Find where the given text appears and provide that cell's center as (x, y) coordinate. 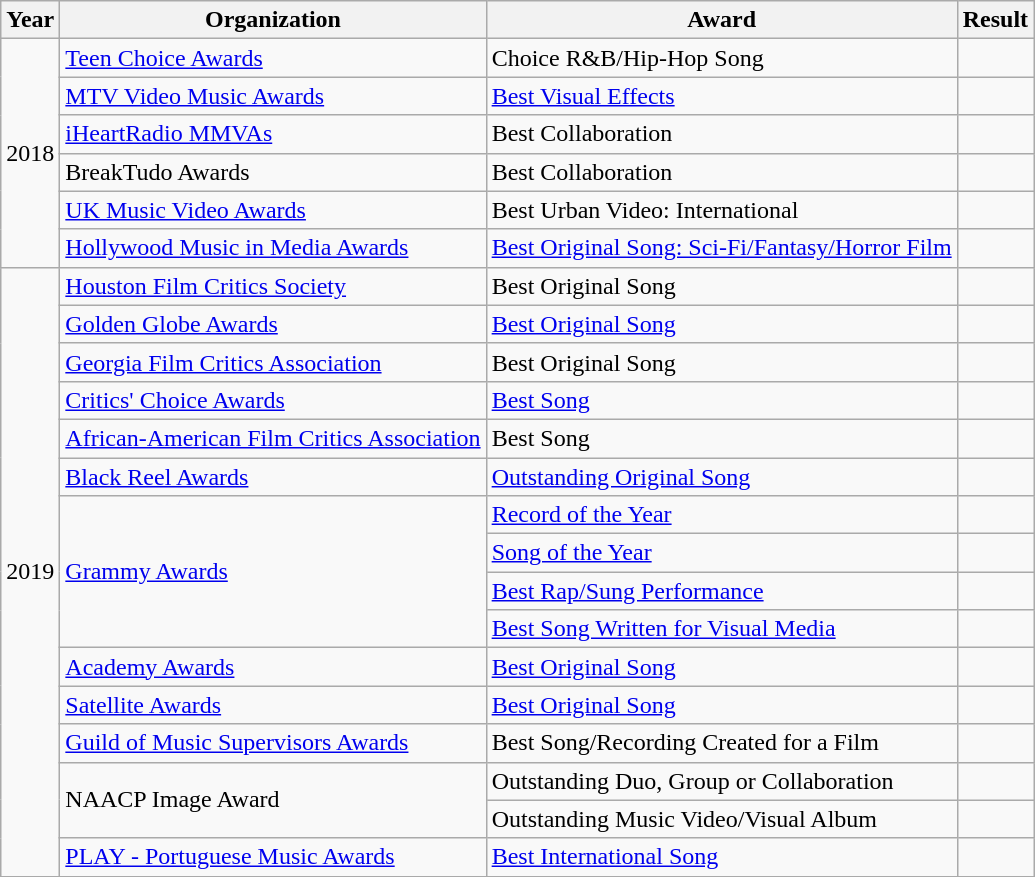
Record of the Year (722, 515)
Houston Film Critics Society (273, 286)
Best International Song (722, 857)
Year (30, 20)
iHeartRadio MMVAs (273, 134)
Satellite Awards (273, 705)
Organization (273, 20)
Best Rap/Sung Performance (722, 591)
Teen Choice Awards (273, 58)
Song of the Year (722, 553)
Academy Awards (273, 667)
Result (995, 20)
Award (722, 20)
Outstanding Music Video/Visual Album (722, 819)
Guild of Music Supervisors Awards (273, 743)
NAACP Image Award (273, 800)
Georgia Film Critics Association (273, 362)
Black Reel Awards (273, 477)
Hollywood Music in Media Awards (273, 248)
Best Song/Recording Created for a Film (722, 743)
Best Original Song: Sci-Fi/Fantasy/Horror Film (722, 248)
African-American Film Critics Association (273, 438)
Outstanding Original Song (722, 477)
MTV Video Music Awards (273, 96)
UK Music Video Awards (273, 210)
Golden Globe Awards (273, 324)
BreakTudo Awards (273, 172)
2018 (30, 153)
Outstanding Duo, Group or Collaboration (722, 781)
Best Song Written for Visual Media (722, 629)
Best Urban Video: International (722, 210)
PLAY - Portuguese Music Awards (273, 857)
Critics' Choice Awards (273, 400)
2019 (30, 572)
Best Visual Effects (722, 96)
Choice R&B/Hip-Hop Song (722, 58)
Grammy Awards (273, 572)
